Locate the cell with the specified text and output its (X, Y) center coordinate. 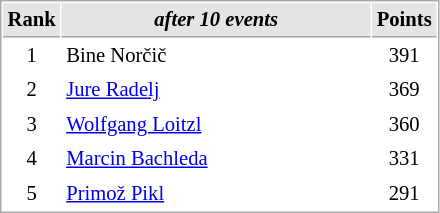
Bine Norčič (216, 56)
291 (404, 194)
Primož Pikl (216, 194)
1 (32, 56)
Marcin Bachleda (216, 158)
391 (404, 56)
5 (32, 194)
Points (404, 20)
4 (32, 158)
Jure Radelj (216, 90)
Wolfgang Loitzl (216, 124)
2 (32, 90)
Rank (32, 20)
331 (404, 158)
360 (404, 124)
3 (32, 124)
after 10 events (216, 20)
369 (404, 90)
